Return (X, Y) of the center of cell containing provided text 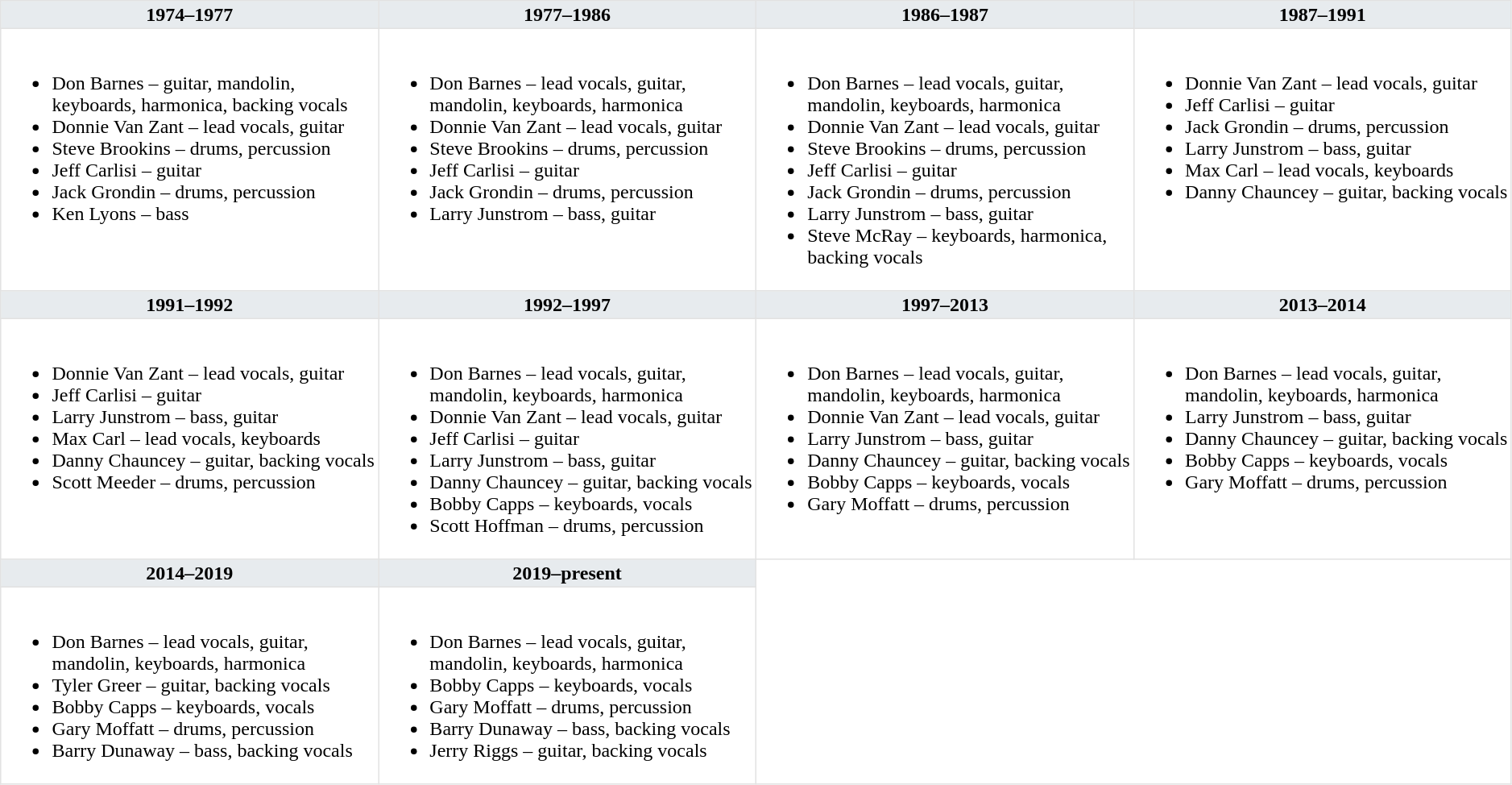
1991–1992 (190, 305)
2014–2019 (190, 573)
1974–1977 (190, 15)
2019–present (567, 573)
2013–2014 (1323, 305)
1986–1987 (944, 15)
1997–2013 (944, 305)
1977–1986 (567, 15)
1987–1991 (1323, 15)
1992–1997 (567, 305)
